For the text-containing cell, return its midpoint in (x, y) coordinate format. 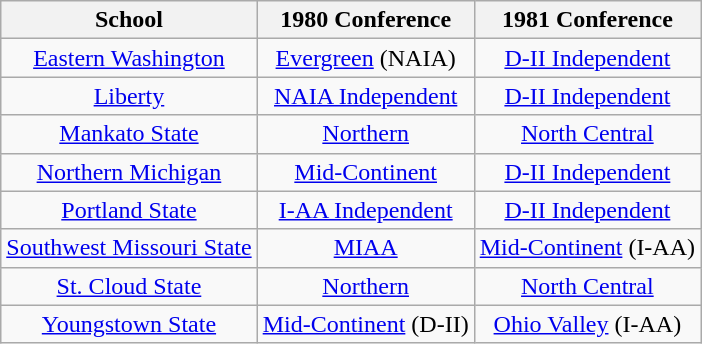
St. Cloud State (129, 286)
Mankato State (129, 134)
Mid-Continent (I-AA) (587, 248)
1981 Conference (587, 20)
Mid-Continent (D-II) (366, 324)
Southwest Missouri State (129, 248)
I-AA Independent (366, 210)
1980 Conference (366, 20)
Portland State (129, 210)
Ohio Valley (I-AA) (587, 324)
Liberty (129, 96)
Mid-Continent (366, 172)
Evergreen (NAIA) (366, 58)
Northern Michigan (129, 172)
NAIA Independent (366, 96)
MIAA (366, 248)
Eastern Washington (129, 58)
School (129, 20)
Youngstown State (129, 324)
